Scan for the cell matching the given text and deliver its [x, y] coordinate at center. 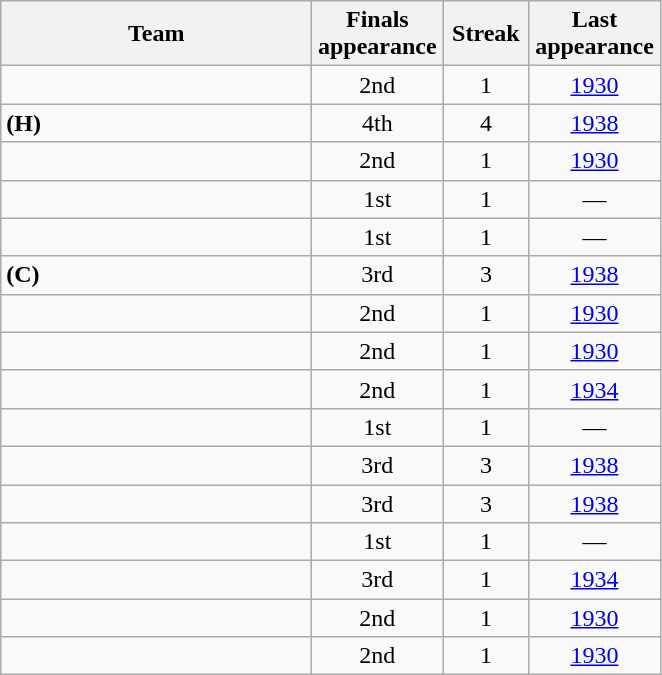
Streak [486, 34]
Finals appearance [378, 34]
Team [156, 34]
(C) [156, 275]
4 [486, 123]
Last appearance [594, 34]
4th [378, 123]
(H) [156, 123]
